Output the [x, y] coordinate of the center of the cell containing the given text.  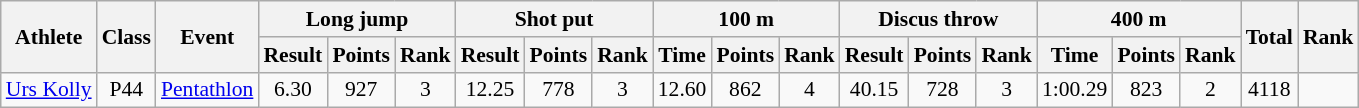
Class [126, 36]
2 [1210, 90]
728 [943, 90]
100 m [746, 19]
12.25 [490, 90]
Event [207, 36]
400 m [1139, 19]
1:00.29 [1074, 90]
6.30 [292, 90]
12.60 [682, 90]
927 [361, 90]
778 [558, 90]
4 [810, 90]
Shot put [554, 19]
Athlete [49, 36]
823 [1146, 90]
Discus throw [938, 19]
Pentathlon [207, 90]
P44 [126, 90]
Total [1270, 36]
Long jump [356, 19]
4118 [1270, 90]
40.15 [874, 90]
862 [745, 90]
Urs Kolly [49, 90]
